Return the [X, Y] coordinate for the center point of the cell that contains the specified text.  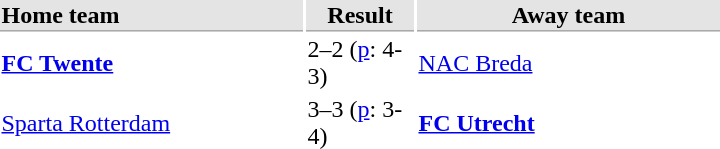
Home team [152, 16]
Result [360, 16]
Away team [568, 16]
FC Twente [152, 62]
NAC Breda [568, 62]
2–2 (p: 4-3) [360, 62]
